From the cell containing the given text, extract its center point as (X, Y) coordinate. 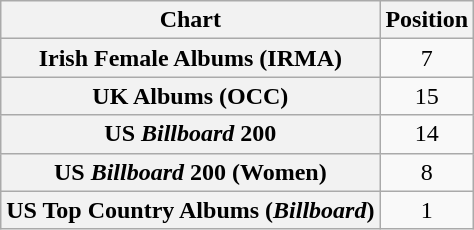
Irish Female Albums (IRMA) (190, 58)
8 (427, 172)
US Top Country Albums (Billboard) (190, 210)
UK Albums (OCC) (190, 96)
US Billboard 200 (190, 134)
Chart (190, 20)
14 (427, 134)
7 (427, 58)
15 (427, 96)
1 (427, 210)
US Billboard 200 (Women) (190, 172)
Position (427, 20)
